Determine the (x, y) coordinate at the center of the cell enclosing the given text.  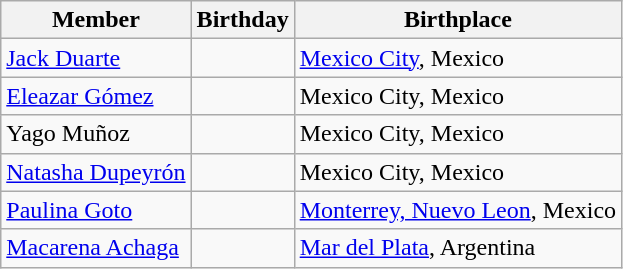
Monterrey, Nuevo Leon, Mexico (458, 210)
Member (96, 20)
Birthday (242, 20)
Yago Muñoz (96, 134)
Jack Duarte (96, 58)
Paulina Goto (96, 210)
Mar del Plata, Argentina (458, 248)
Birthplace (458, 20)
Macarena Achaga (96, 248)
Natasha Dupeyrón (96, 172)
Eleazar Gómez (96, 96)
